Extract the (X, Y) coordinate from the center of the cell holding the provided text.  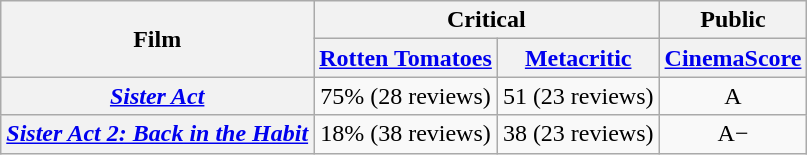
Public (733, 20)
A− (733, 134)
38 (23 reviews) (578, 134)
Sister Act 2: Back in the Habit (158, 134)
Sister Act (158, 96)
75% (28 reviews) (406, 96)
CinemaScore (733, 58)
Metacritic (578, 58)
51 (23 reviews) (578, 96)
18% (38 reviews) (406, 134)
A (733, 96)
Rotten Tomatoes (406, 58)
Film (158, 39)
Critical (486, 20)
